Return the [X, Y] coordinate for the center point of the cell that contains the specified text.  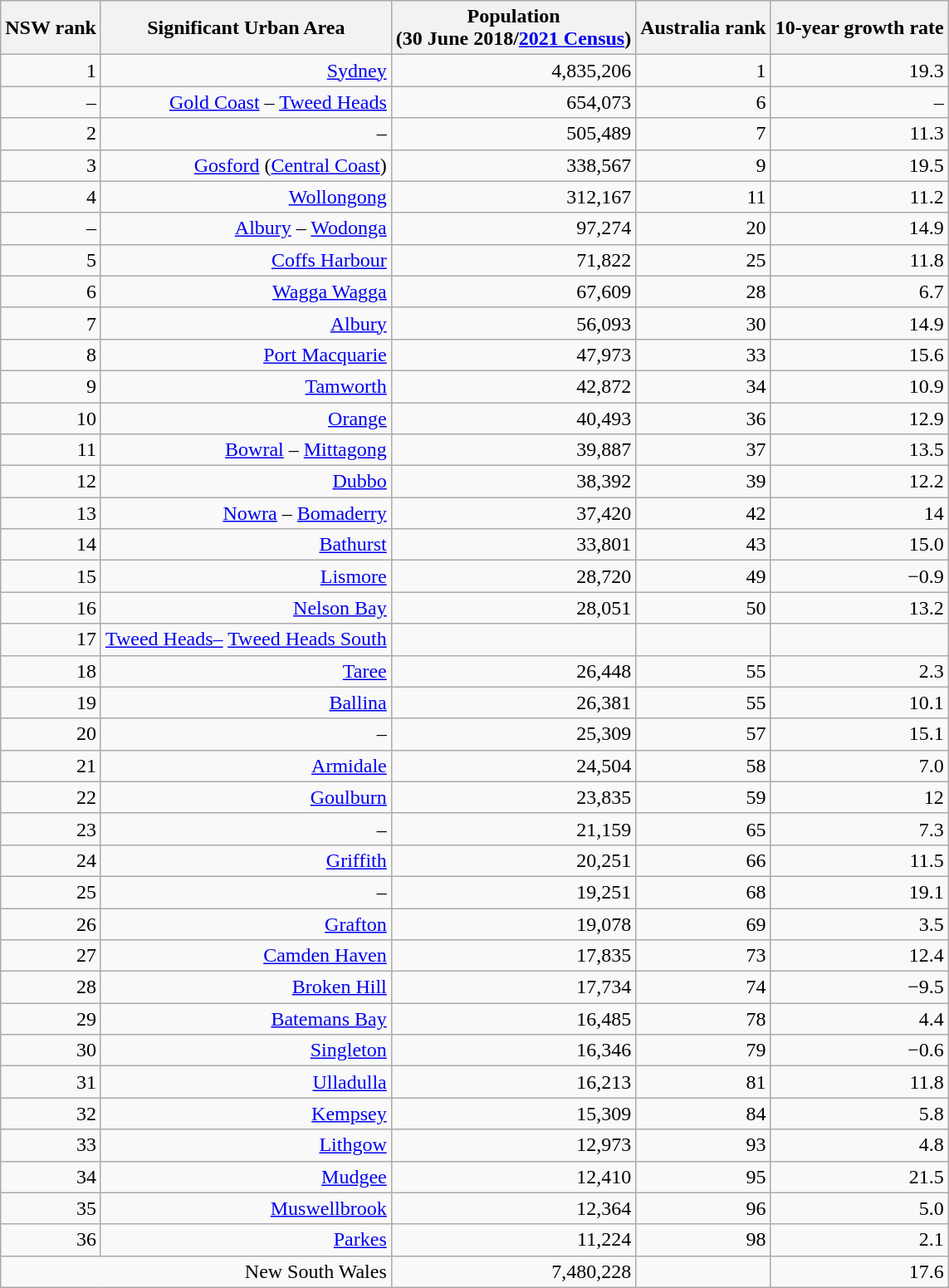
13.2 [859, 608]
Ballina [246, 703]
Tamworth [246, 386]
12,973 [513, 1145]
56,093 [513, 323]
Muswellbrook [246, 1208]
81 [703, 1082]
Goulburn [246, 797]
Tweed Heads– Tweed Heads South [246, 639]
37 [703, 450]
11.2 [859, 197]
93 [703, 1145]
6.7 [859, 291]
22 [51, 797]
Grafton [246, 924]
Griffith [246, 860]
Wollongong [246, 197]
New South Wales [196, 1271]
33,801 [513, 545]
16,346 [513, 1050]
18 [51, 671]
23 [51, 829]
7,480,228 [513, 1271]
12.2 [859, 482]
15.0 [859, 545]
20,251 [513, 860]
10 [51, 418]
95 [703, 1177]
4.8 [859, 1145]
42 [703, 513]
19.5 [859, 165]
71,822 [513, 260]
Gold Coast – Tweed Heads [246, 102]
−0.9 [859, 576]
Broken Hill [246, 987]
2.1 [859, 1240]
66 [703, 860]
12,410 [513, 1177]
16,213 [513, 1082]
57 [703, 734]
Port Macquarie [246, 355]
12,364 [513, 1208]
5.0 [859, 1208]
65 [703, 829]
Mudgee [246, 1177]
505,489 [513, 134]
69 [703, 924]
10.9 [859, 386]
98 [703, 1240]
15.6 [859, 355]
Singleton [246, 1050]
74 [703, 987]
7.3 [859, 829]
15,309 [513, 1114]
Ulladulla [246, 1082]
29 [51, 1019]
Orange [246, 418]
−9.5 [859, 987]
43 [703, 545]
Gosford (Central Coast) [246, 165]
13 [51, 513]
11.5 [859, 860]
Albury – Wodonga [246, 228]
79 [703, 1050]
97,274 [513, 228]
58 [703, 766]
78 [703, 1019]
654,073 [513, 102]
3.5 [859, 924]
31 [51, 1082]
Batemans Bay [246, 1019]
21.5 [859, 1177]
7.0 [859, 766]
Nelson Bay [246, 608]
17 [51, 639]
3 [51, 165]
96 [703, 1208]
11,224 [513, 1240]
26 [51, 924]
−0.6 [859, 1050]
Lithgow [246, 1145]
2.3 [859, 671]
Coffs Harbour [246, 260]
10.1 [859, 703]
8 [51, 355]
35 [51, 1208]
2 [51, 134]
73 [703, 956]
Wagga Wagga [246, 291]
21,159 [513, 829]
59 [703, 797]
25,309 [513, 734]
39,887 [513, 450]
27 [51, 956]
Kempsey [246, 1114]
21 [51, 766]
28,051 [513, 608]
5 [51, 260]
17,734 [513, 987]
47,973 [513, 355]
Taree [246, 671]
37,420 [513, 513]
11.3 [859, 134]
Camden Haven [246, 956]
Armidale [246, 766]
5.8 [859, 1114]
49 [703, 576]
Population(30 June 2018/2021 Census) [513, 28]
24,504 [513, 766]
26,448 [513, 671]
24 [51, 860]
Albury [246, 323]
15 [51, 576]
19,251 [513, 892]
4 [51, 197]
26,381 [513, 703]
23,835 [513, 797]
338,567 [513, 165]
Significant Urban Area [246, 28]
32 [51, 1114]
19.1 [859, 892]
4.4 [859, 1019]
16 [51, 608]
12.9 [859, 418]
68 [703, 892]
28,720 [513, 576]
19.3 [859, 71]
Bowral – Mittagong [246, 450]
Lismore [246, 576]
13.5 [859, 450]
312,167 [513, 197]
Dubbo [246, 482]
Nowra – Bomaderry [246, 513]
NSW rank [51, 28]
40,493 [513, 418]
16,485 [513, 1019]
Parkes [246, 1240]
42,872 [513, 386]
19,078 [513, 924]
19 [51, 703]
10-year growth rate [859, 28]
17.6 [859, 1271]
67,609 [513, 291]
Sydney [246, 71]
50 [703, 608]
Australia rank [703, 28]
38,392 [513, 482]
39 [703, 482]
Bathurst [246, 545]
84 [703, 1114]
15.1 [859, 734]
12.4 [859, 956]
4,835,206 [513, 71]
17,835 [513, 956]
